Extract the [X, Y] coordinate from the center of the cell holding the provided text.  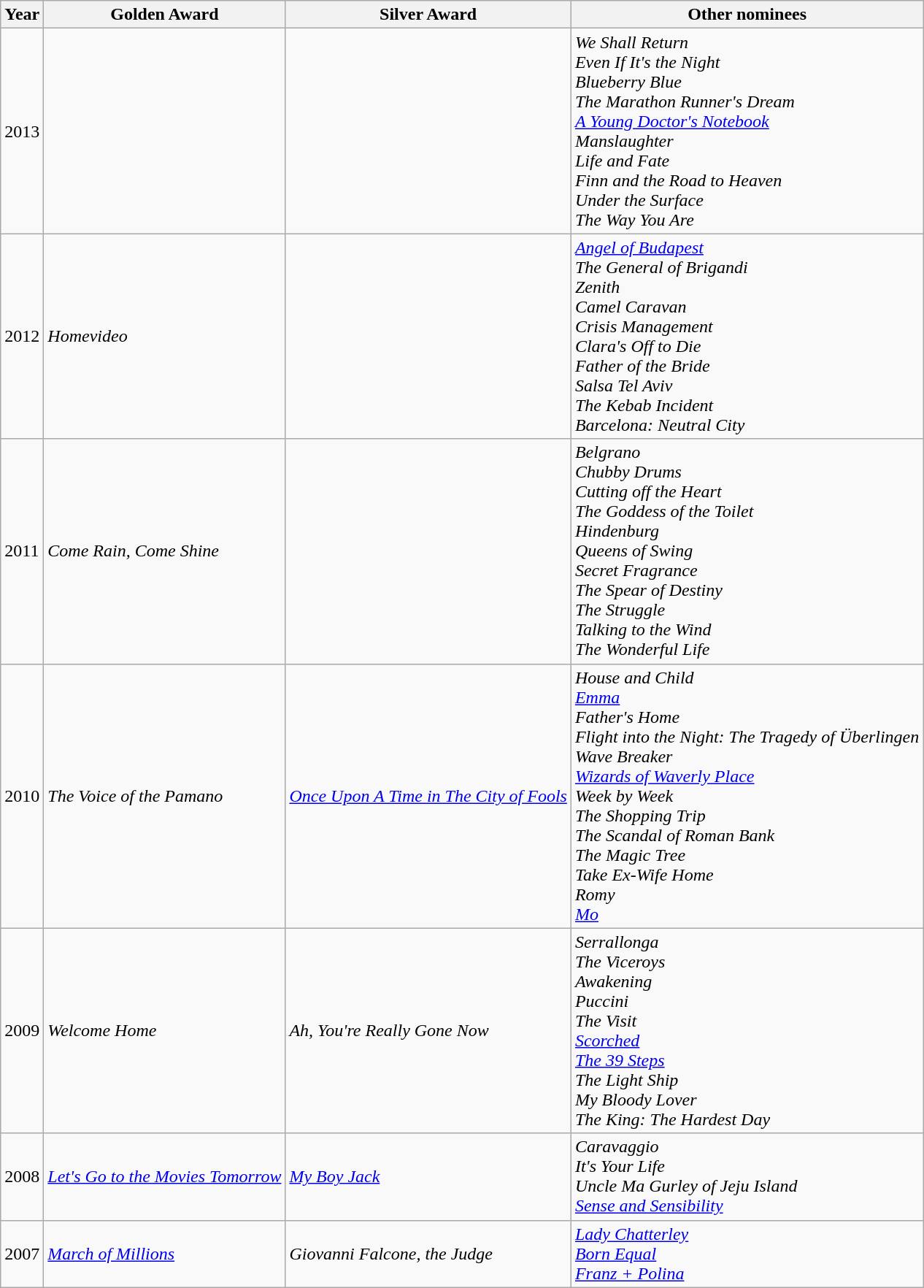
Let's Go to the Movies Tomorrow [165, 1177]
The Voice of the Pamano [165, 796]
2009 [22, 1031]
2011 [22, 551]
Giovanni Falcone, the Judge [428, 1254]
My Boy Jack [428, 1177]
March of Millions [165, 1254]
Ah, You're Really Gone Now [428, 1031]
Silver Award [428, 15]
Homevideo [165, 336]
Golden Award [165, 15]
2007 [22, 1254]
Welcome Home [165, 1031]
Once Upon A Time in The City of Fools [428, 796]
Other nominees [747, 15]
2013 [22, 131]
Lady Chatterley Born Equal Franz + Polina [747, 1254]
2012 [22, 336]
Serrallonga The Viceroys Awakening Puccini The Visit Scorched The 39 Steps The Light Ship My Bloody Lover The King: The Hardest Day [747, 1031]
2010 [22, 796]
Come Rain, Come Shine [165, 551]
Caravaggio It's Your Life Uncle Ma Gurley of Jeju Island Sense and Sensibility [747, 1177]
2008 [22, 1177]
Year [22, 15]
